Determine the (X, Y) coordinate at the center of the cell enclosing the given text.  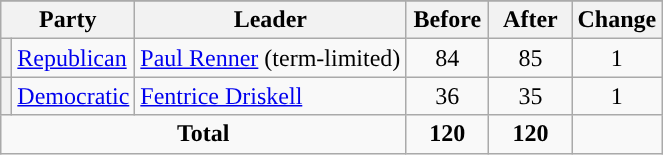
Fentrice Driskell (270, 96)
36 (448, 96)
Total (204, 134)
84 (448, 58)
Change (617, 20)
After (530, 20)
Paul Renner (term-limited) (270, 58)
Democratic (74, 96)
Leader (270, 20)
Before (448, 20)
85 (530, 58)
35 (530, 96)
Party (68, 20)
Republican (74, 58)
